Output the [x, y] coordinate of the center of the cell containing the given text.  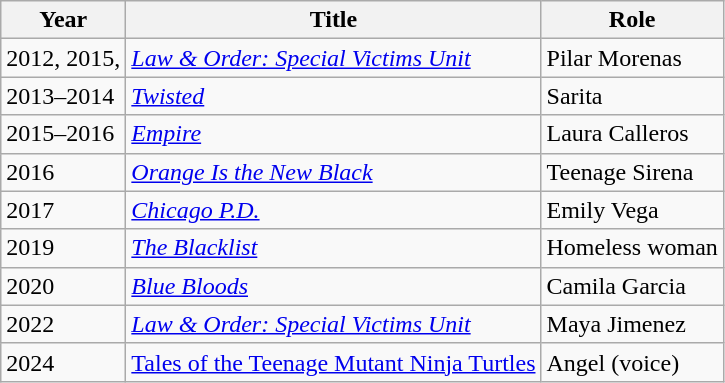
Twisted [334, 96]
Title [334, 20]
2019 [64, 248]
Homeless woman [632, 248]
Empire [334, 134]
Emily Vega [632, 210]
The Blacklist [334, 248]
Sarita [632, 96]
Laura Calleros [632, 134]
Chicago P.D. [334, 210]
Pilar Morenas [632, 58]
2012, 2015, [64, 58]
Angel (voice) [632, 362]
2013–2014 [64, 96]
2016 [64, 172]
2020 [64, 286]
2015–2016 [64, 134]
Year [64, 20]
Teenage Sirena [632, 172]
2017 [64, 210]
Camila Garcia [632, 286]
Role [632, 20]
Maya Jimenez [632, 324]
Tales of the Teenage Mutant Ninja Turtles [334, 362]
Orange Is the New Black [334, 172]
2022 [64, 324]
2024 [64, 362]
Blue Bloods [334, 286]
